Locate the cell with the specified text and output its [X, Y] center coordinate. 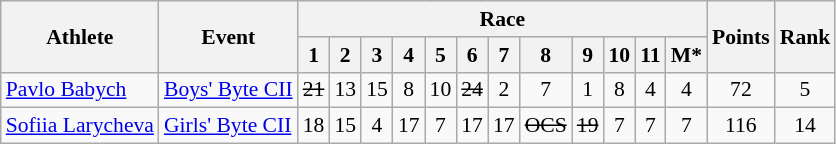
Boys' Byte CII [228, 90]
11 [650, 55]
19 [588, 126]
14 [806, 126]
Sofiia Larycheva [80, 126]
72 [741, 90]
OCS [546, 126]
Event [228, 36]
18 [314, 126]
13 [345, 90]
6 [472, 55]
Points [741, 36]
116 [741, 126]
3 [377, 55]
21 [314, 90]
Athlete [80, 36]
Girls' Byte CII [228, 126]
24 [472, 90]
9 [588, 55]
M* [686, 55]
Race [502, 19]
Pavlo Babych [80, 90]
Rank [806, 36]
